Determine the (x, y) coordinate at the center of the cell enclosing the given text.  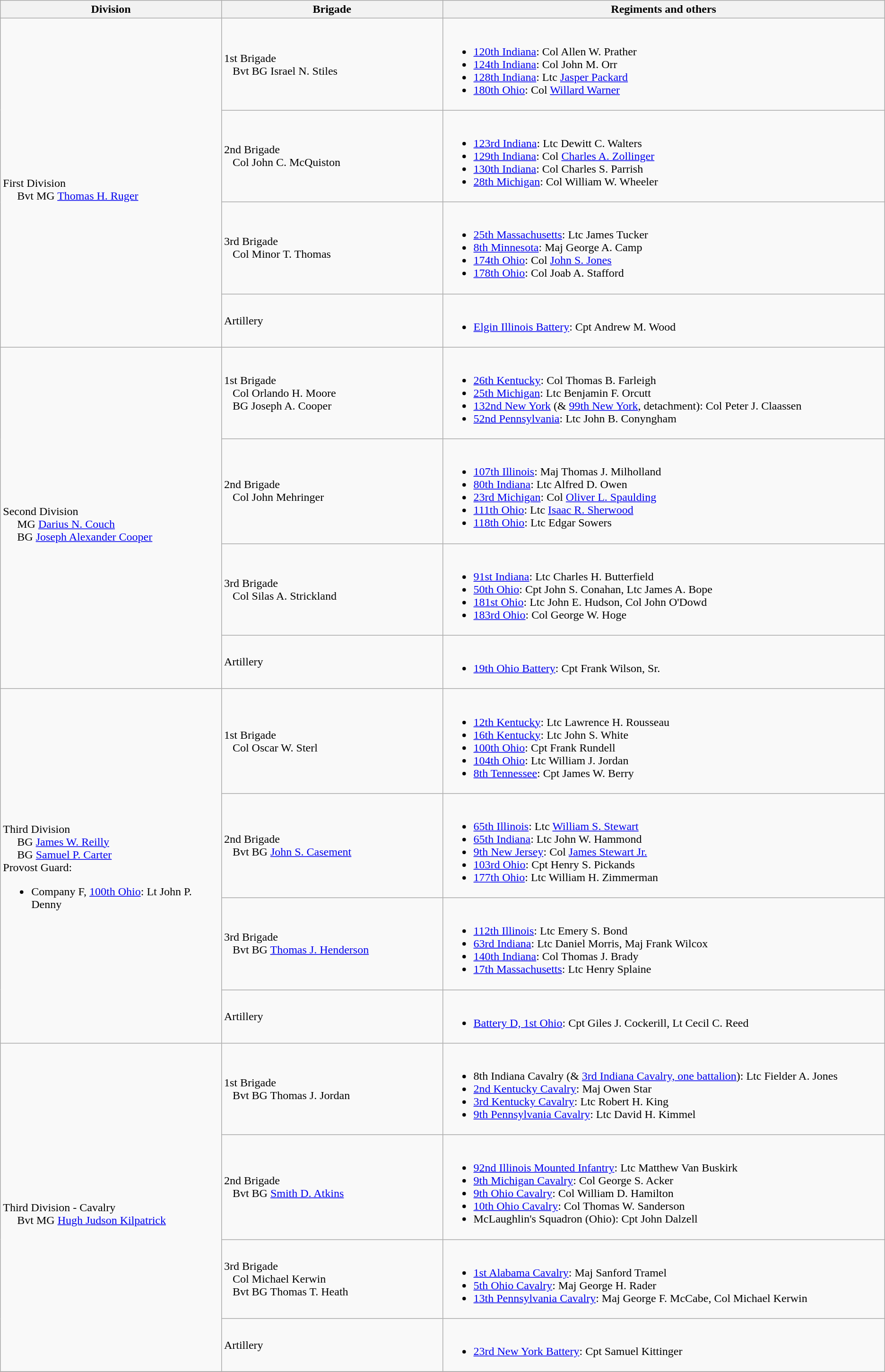
1st Brigade Col Oscar W. Sterl (332, 741)
2nd Brigade Bvt BG John S. Casement (332, 846)
23rd New York Battery: Cpt Samuel Kittinger (664, 1345)
1st Brigade Bvt BG Israel N. Stiles (332, 64)
Third Division BG James W. Reilly BG Samuel P. Carter Provost Guard:Company F, 100th Ohio: Lt John P. Denny (111, 865)
Third Division - Cavalry Bvt MG Hugh Judson Kilpatrick (111, 1208)
3rd Brigade Col Michael Kerwin Bvt BG Thomas T. Heath (332, 1279)
First Division Bvt MG Thomas H. Ruger (111, 183)
3rd Brigade Col Minor T. Thomas (332, 248)
3rd Brigade Col Silas A. Strickland (332, 589)
2nd Brigade Col John Mehringer (332, 491)
25th Massachusetts: Ltc James Tucker8th Minnesota: Maj George A. Camp174th Ohio: Col John S. Jones178th Ohio: Col Joab A. Stafford (664, 248)
19th Ohio Battery: Cpt Frank Wilson, Sr. (664, 662)
1st Alabama Cavalry: Maj Sanford Tramel5th Ohio Cavalry: Maj George H. Rader13th Pennsylvania Cavalry: Maj George F. McCabe, Col Michael Kerwin (664, 1279)
2nd Brigade Col John C. McQuiston (332, 156)
123rd Indiana: Ltc Dewitt C. Walters129th Indiana: Col Charles A. Zollinger130th Indiana: Col Charles S. Parrish28th Michigan: Col William W. Wheeler (664, 156)
1st Brigade Bvt BG Thomas J. Jordan (332, 1089)
Second Division MG Darius N. Couch BG Joseph Alexander Cooper (111, 518)
Elgin Illinois Battery: Cpt Andrew M. Wood (664, 321)
120th Indiana: Col Allen W. Prather124th Indiana: Col John M. Orr128th Indiana: Ltc Jasper Packard180th Ohio: Col Willard Warner (664, 64)
1st Brigade Col Orlando H. Moore BG Joseph A. Cooper (332, 393)
3rd Brigade Bvt BG Thomas J. Henderson (332, 944)
Brigade (332, 9)
Regiments and others (664, 9)
2nd Brigade Bvt BG Smith D. Atkins (332, 1187)
Battery D, 1st Ohio: Cpt Giles J. Cockerill, Lt Cecil C. Reed (664, 1016)
Division (111, 9)
